From the cell containing the given text, extract its center point as [X, Y] coordinate. 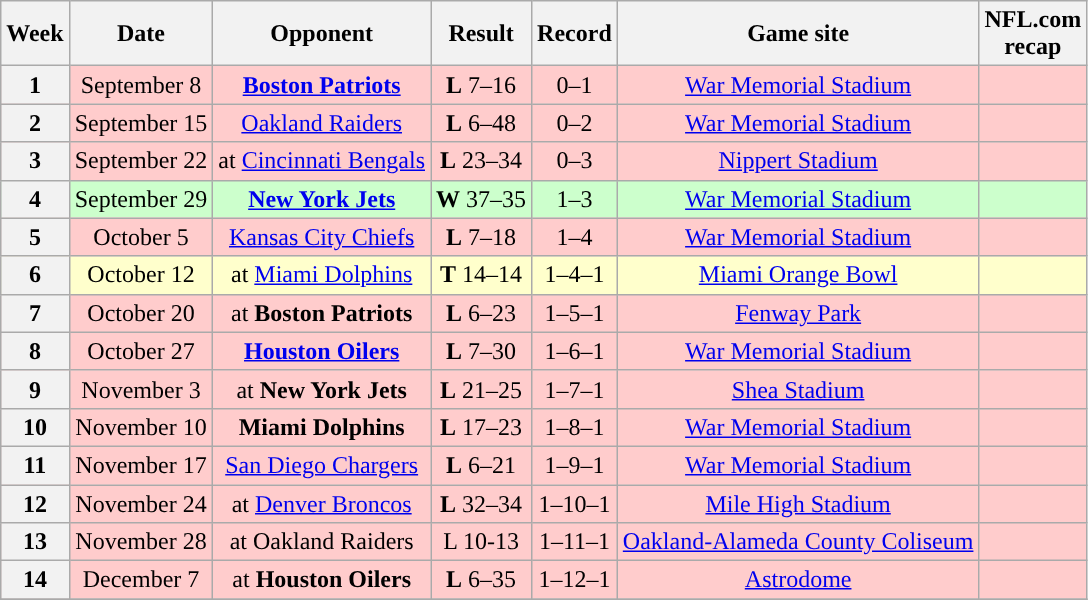
Miami Orange Bowl [798, 275]
11 [35, 465]
1–7–1 [575, 389]
Oakland Raiders [322, 123]
10 [35, 427]
Astrodome [798, 580]
3 [35, 161]
9 [35, 389]
Shea Stadium [798, 389]
October 12 [141, 275]
1–6–1 [575, 351]
September 22 [141, 161]
L 7–30 [482, 351]
San Diego Chargers [322, 465]
12 [35, 503]
Record [575, 34]
1–8–1 [575, 427]
Result [482, 34]
Fenway Park [798, 313]
0–3 [575, 161]
at Oakland Raiders [322, 542]
T 14–14 [482, 275]
0–2 [575, 123]
NFL.comrecap [1033, 34]
1 [35, 85]
L 21–25 [482, 389]
L 17–23 [482, 427]
at Denver Broncos [322, 503]
Houston Oilers [322, 351]
2 [35, 123]
L 32–34 [482, 503]
at Houston Oilers [322, 580]
6 [35, 275]
at Miami Dolphins [322, 275]
0–1 [575, 85]
September 8 [141, 85]
at New York Jets [322, 389]
1–5–1 [575, 313]
1–4 [575, 237]
New York Jets [322, 199]
Oakland-Alameda County Coliseum [798, 542]
November 17 [141, 465]
November 24 [141, 503]
L 6–48 [482, 123]
L 6–23 [482, 313]
L 23–34 [482, 161]
7 [35, 313]
Nippert Stadium [798, 161]
1–4–1 [575, 275]
1–12–1 [575, 580]
1–9–1 [575, 465]
Opponent [322, 34]
5 [35, 237]
November 28 [141, 542]
1–3 [575, 199]
L 6–35 [482, 580]
Week [35, 34]
Miami Dolphins [322, 427]
L 7–18 [482, 237]
Date [141, 34]
14 [35, 580]
December 7 [141, 580]
September 15 [141, 123]
13 [35, 542]
October 27 [141, 351]
November 10 [141, 427]
October 5 [141, 237]
1–11–1 [575, 542]
L 10-13 [482, 542]
October 20 [141, 313]
at Cincinnati Bengals [322, 161]
4 [35, 199]
Kansas City Chiefs [322, 237]
L 6–21 [482, 465]
Boston Patriots [322, 85]
Mile High Stadium [798, 503]
September 29 [141, 199]
L 7–16 [482, 85]
at Boston Patriots [322, 313]
1–10–1 [575, 503]
Game site [798, 34]
W 37–35 [482, 199]
8 [35, 351]
November 3 [141, 389]
